Capture the cell that displays the provided text and extract its [x, y] central coordinate. 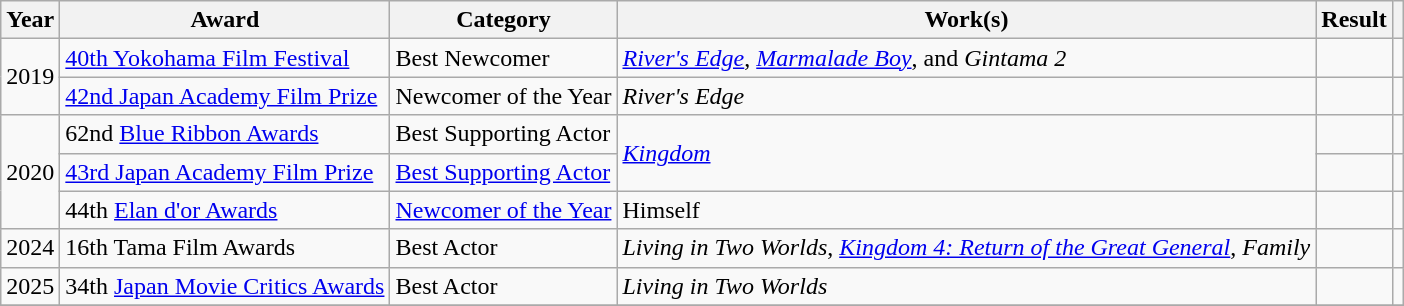
Living in Two Worlds, Kingdom 4: Return of the Great General, Family [966, 248]
Best Newcomer [504, 58]
2019 [30, 77]
44th Elan d'or Awards [225, 210]
62nd Blue Ribbon Awards [225, 134]
Year [30, 20]
Award [225, 20]
34th Japan Movie Critics Awards [225, 286]
40th Yokohama Film Festival [225, 58]
2025 [30, 286]
River's Edge, Marmalade Boy, and Gintama 2 [966, 58]
River's Edge [966, 96]
Work(s) [966, 20]
Result [1354, 20]
Category [504, 20]
16th Tama Film Awards [225, 248]
2020 [30, 172]
2024 [30, 248]
Living in Two Worlds [966, 286]
Himself [966, 210]
Kingdom [966, 153]
43rd Japan Academy Film Prize [225, 172]
42nd Japan Academy Film Prize [225, 96]
